Detect which cell encompasses the target text, then output its (X, Y) center coordinate. 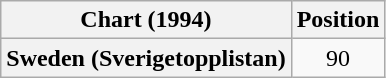
Sweden (Sverigetopplistan) (146, 58)
Chart (1994) (146, 20)
Position (338, 20)
90 (338, 58)
